Provide the (X, Y) coordinate of the cell's center where the given text is located.  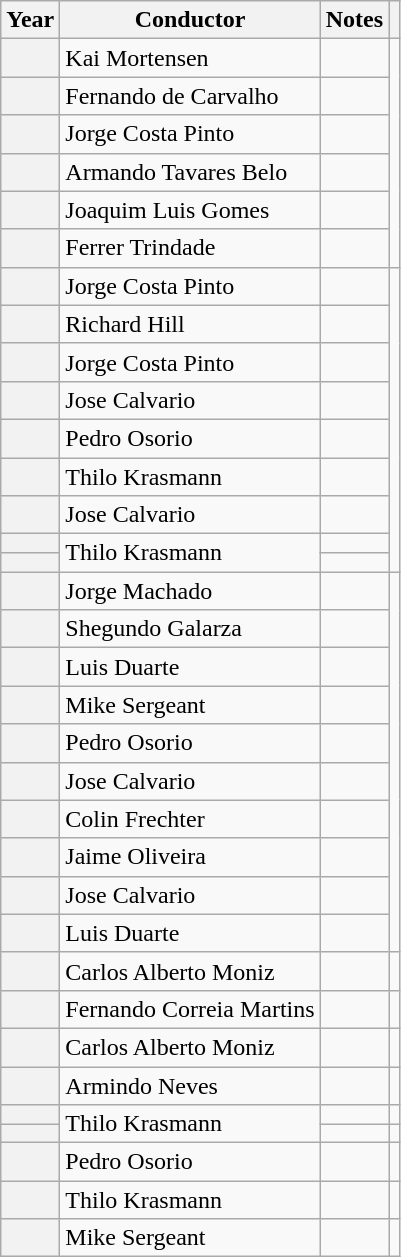
Jorge Machado (190, 591)
Conductor (190, 20)
Kai Mortensen (190, 58)
Fernando Correia Martins (190, 1009)
Year (30, 20)
Joaquim Luis Gomes (190, 210)
Fernando de Carvalho (190, 96)
Ferrer Trindade (190, 248)
Armando Tavares Belo (190, 172)
Armindo Neves (190, 1085)
Shegundo Galarza (190, 629)
Notes (354, 20)
Richard Hill (190, 324)
Jaime Oliveira (190, 857)
Colin Frechter (190, 819)
